Return the (x, y) coordinate for the center point of the cell that contains the specified text.  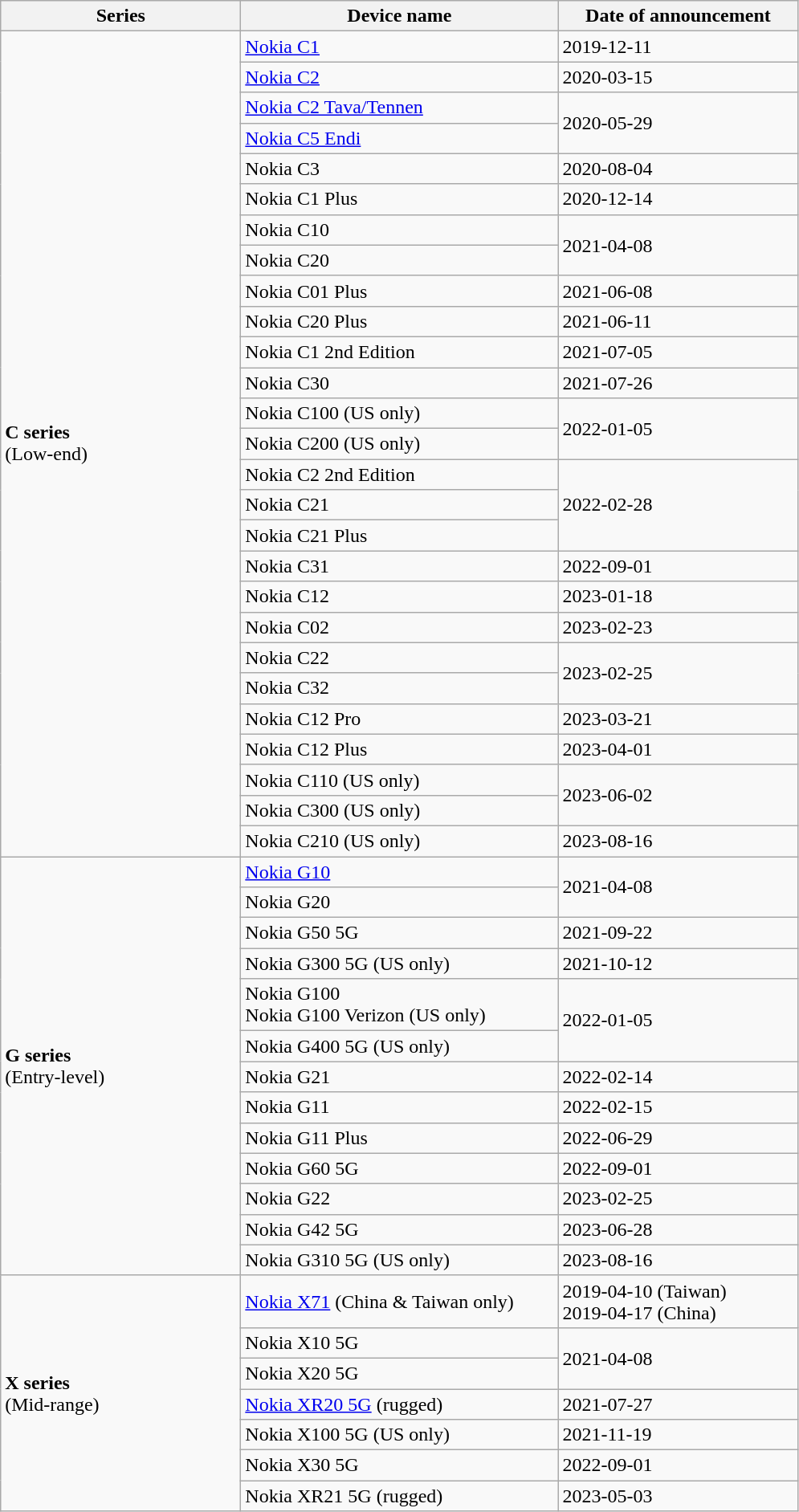
2021-06-11 (678, 321)
2020-08-04 (678, 169)
Nokia C02 (400, 627)
2020-12-14 (678, 199)
Nokia G11 (400, 1107)
2023-05-03 (678, 1496)
Nokia C100 (US only) (400, 414)
Nokia G310 5G (US only) (400, 1260)
Nokia G50 5G (400, 933)
Nokia X20 5G (400, 1373)
Nokia C200 (US only) (400, 444)
Series (120, 16)
Nokia X100 5G (US only) (400, 1435)
Nokia C12 (400, 597)
Nokia G400 5G (US only) (400, 1046)
Device name (400, 16)
2022-02-15 (678, 1107)
Nokia C2 Tava/Tennen (400, 108)
2023-03-21 (678, 719)
X series(Mid-range) (120, 1392)
2023-06-02 (678, 795)
Nokia C32 (400, 688)
2020-03-15 (678, 77)
2019-04-10 (Taiwan) 2019-04-17 (China) (678, 1301)
Nokia C2 2nd Edition (400, 475)
2021-07-26 (678, 383)
Nokia G20 (400, 903)
Nokia G21 (400, 1077)
Nokia X30 5G (400, 1465)
Nokia C20 Plus (400, 321)
2023-01-18 (678, 597)
2021-07-05 (678, 352)
Nokia G100Nokia G100 Verizon (US only) (400, 1005)
Nokia C10 (400, 230)
Nokia G11 Plus (400, 1138)
Nokia C12 Pro (400, 719)
Nokia C2 (400, 77)
2022-06-29 (678, 1138)
Nokia C30 (400, 383)
Nokia C5 Endi (400, 138)
Nokia C3 (400, 169)
2021-10-12 (678, 964)
Nokia C1 Plus (400, 199)
Nokia C01 Plus (400, 291)
Nokia X71 (China & Taiwan only) (400, 1301)
Nokia C300 (US only) (400, 810)
Nokia C210 (US only) (400, 841)
2020-05-29 (678, 123)
Nokia G22 (400, 1199)
Nokia C12 Plus (400, 749)
2023-02-23 (678, 627)
Nokia G10 (400, 871)
Nokia C20 (400, 260)
Nokia G60 5G (400, 1168)
C series(Low-end) (120, 444)
2023-04-01 (678, 749)
Nokia C1 2nd Edition (400, 352)
Nokia C1 (400, 47)
Nokia C110 (US only) (400, 780)
Nokia C21 (400, 505)
G series(Entry-level) (120, 1066)
Date of announcement (678, 16)
2021-06-08 (678, 291)
Nokia C21 Plus (400, 536)
2019-12-11 (678, 47)
2021-07-27 (678, 1404)
Nokia G300 5G (US only) (400, 964)
2021-09-22 (678, 933)
Nokia C22 (400, 658)
Nokia XR20 5G (rugged) (400, 1404)
Nokia C31 (400, 566)
2021-11-19 (678, 1435)
Nokia G42 5G (400, 1229)
2022-02-28 (678, 505)
Nokia X10 5G (400, 1343)
Nokia XR21 5G (rugged) (400, 1496)
2022-02-14 (678, 1077)
2023-06-28 (678, 1229)
